Output the [x, y] coordinate of the center of the cell containing the given text.  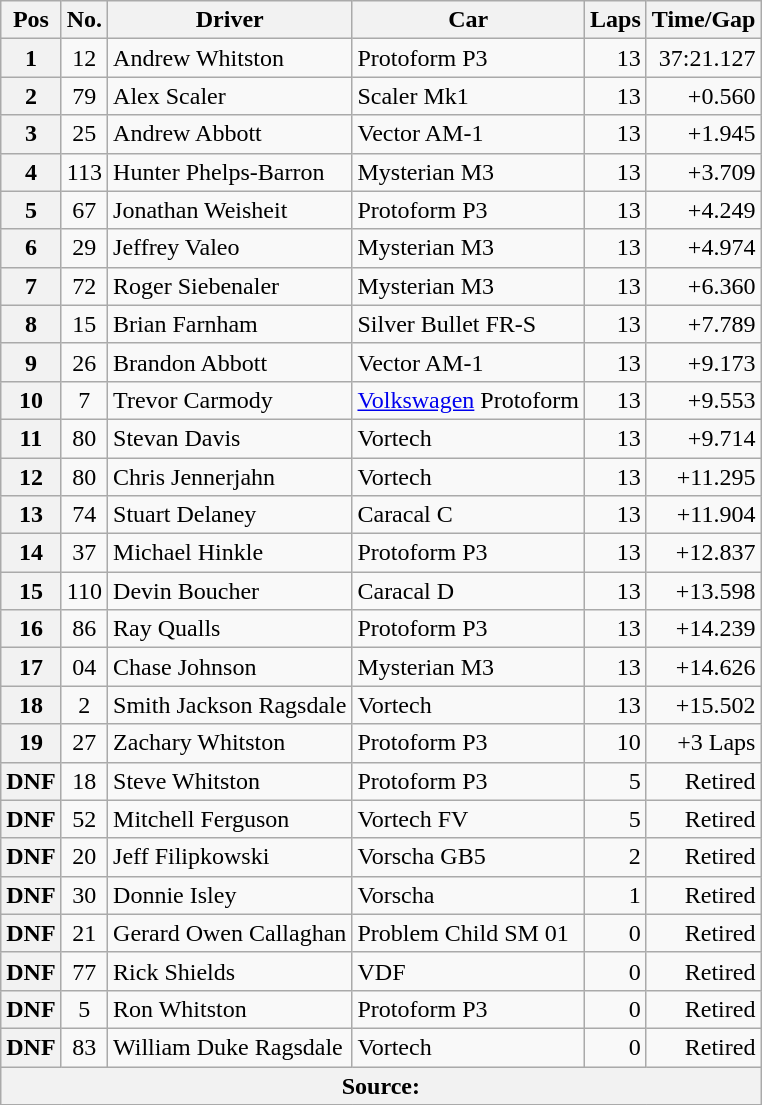
Vorscha [468, 895]
21 [84, 933]
27 [84, 743]
Scaler Mk1 [468, 96]
+3 Laps [704, 743]
113 [84, 172]
79 [84, 96]
+9.553 [704, 400]
37 [84, 553]
83 [84, 1047]
Chris Jennerjahn [230, 477]
3 [31, 134]
04 [84, 667]
Jonathan Weisheit [230, 210]
Jeff Filipkowski [230, 857]
8 [31, 324]
Vorscha GB5 [468, 857]
72 [84, 286]
20 [84, 857]
86 [84, 629]
4 [31, 172]
Devin Boucher [230, 591]
Vortech FV [468, 819]
Rick Shields [230, 971]
Gerard Owen Callaghan [230, 933]
11 [31, 438]
Chase Johnson [230, 667]
William Duke Ragsdale [230, 1047]
Stevan Davis [230, 438]
Steve Whitston [230, 781]
52 [84, 819]
29 [84, 248]
Volkswagen Protoform [468, 400]
No. [84, 20]
+13.598 [704, 591]
Trevor Carmody [230, 400]
+15.502 [704, 705]
16 [31, 629]
Time/Gap [704, 20]
Silver Bullet FR-S [468, 324]
Roger Siebenaler [230, 286]
Zachary Whitston [230, 743]
+14.626 [704, 667]
Andrew Abbott [230, 134]
+9.714 [704, 438]
26 [84, 362]
30 [84, 895]
Brian Farnham [230, 324]
Mitchell Ferguson [230, 819]
Problem Child SM 01 [468, 933]
19 [31, 743]
Alex Scaler [230, 96]
+6.360 [704, 286]
6 [31, 248]
37:21.127 [704, 58]
+1.945 [704, 134]
VDF [468, 971]
Jeffrey Valeo [230, 248]
Donnie Isley [230, 895]
Stuart Delaney [230, 515]
Ron Whitston [230, 1009]
+9.173 [704, 362]
9 [31, 362]
67 [84, 210]
Hunter Phelps-Barron [230, 172]
Ray Qualls [230, 629]
+14.239 [704, 629]
Car [468, 20]
Driver [230, 20]
Caracal D [468, 591]
14 [31, 553]
Caracal C [468, 515]
+4.249 [704, 210]
+4.974 [704, 248]
25 [84, 134]
77 [84, 971]
Michael Hinkle [230, 553]
110 [84, 591]
74 [84, 515]
+3.709 [704, 172]
Pos [31, 20]
+0.560 [704, 96]
+11.904 [704, 515]
Andrew Whitston [230, 58]
+12.837 [704, 553]
Smith Jackson Ragsdale [230, 705]
Laps [616, 20]
+11.295 [704, 477]
17 [31, 667]
Source: [381, 1085]
Brandon Abbott [230, 362]
+7.789 [704, 324]
